From the cell containing the given text, extract its center point as (X, Y) coordinate. 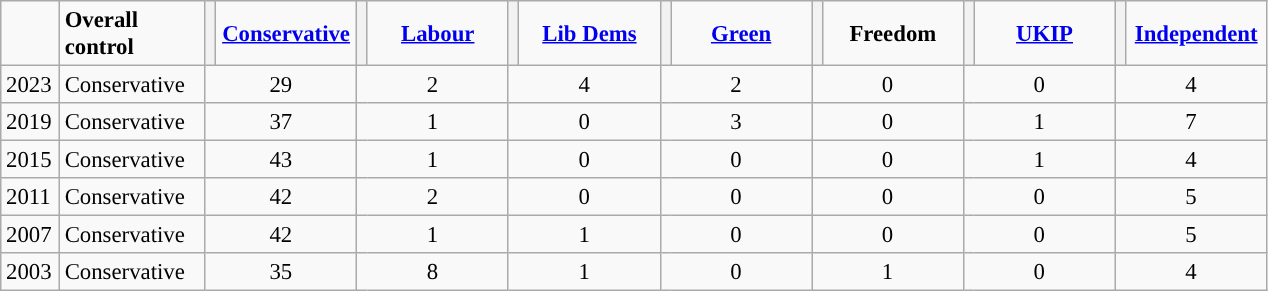
Independent (1196, 34)
Overall control (132, 34)
Green (742, 34)
37 (281, 122)
Freedom (892, 34)
2007 (30, 235)
2011 (30, 197)
2019 (30, 122)
2015 (30, 160)
Labour (438, 34)
3 (736, 122)
43 (281, 160)
2023 (30, 85)
7 (1191, 122)
Lib Dems (590, 34)
UKIP (1044, 34)
29 (281, 85)
